Identify which cell holds the provided text, then report its (x, y) central coordinate. 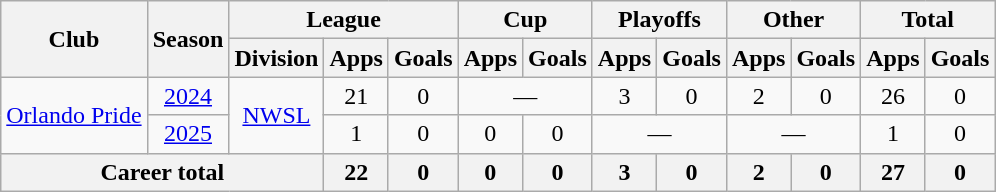
Club (74, 39)
Other (793, 20)
Total (928, 20)
Orlando Pride (74, 115)
2025 (188, 134)
Season (188, 39)
26 (893, 96)
League (344, 20)
22 (356, 172)
27 (893, 172)
21 (356, 96)
NWSL (276, 115)
Career total (162, 172)
2024 (188, 96)
Division (276, 58)
Playoffs (659, 20)
Cup (525, 20)
